For the text-containing cell, return its midpoint in (X, Y) coordinate format. 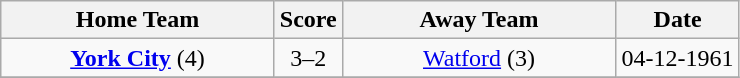
Date (678, 20)
3–2 (308, 58)
Score (308, 20)
Away Team (479, 20)
Home Team (138, 20)
York City (4) (138, 58)
04-12-1961 (678, 58)
Watford (3) (479, 58)
